Extract the (X, Y) coordinate from the center of the cell holding the provided text.  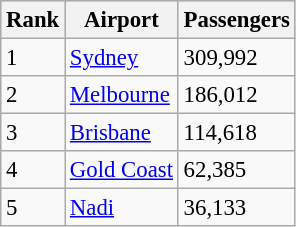
114,618 (236, 133)
5 (33, 208)
3 (33, 133)
Rank (33, 20)
Passengers (236, 20)
Melbourne (122, 95)
186,012 (236, 95)
62,385 (236, 170)
309,992 (236, 58)
2 (33, 95)
Airport (122, 20)
Sydney (122, 58)
Nadi (122, 208)
36,133 (236, 208)
Gold Coast (122, 170)
4 (33, 170)
Brisbane (122, 133)
1 (33, 58)
